Pinpoint the cell where the given text exists, returning its [X, Y] midpoint coordinate. 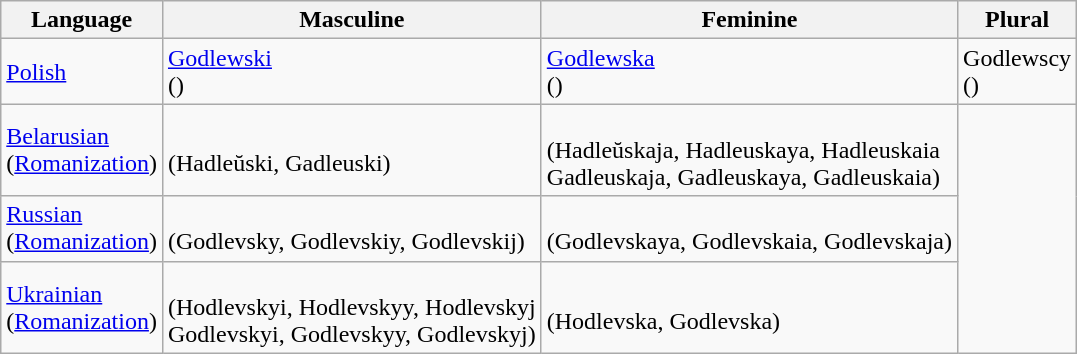
Plural [1018, 20]
Russian (Romanization) [82, 228]
Feminine [749, 20]
(Hodlevska, Godlevska) [749, 307]
Godlewscy () [1018, 72]
Belarusian (Romanization) [82, 150]
(Hodlevskyi, Hodlevskyy, Hodlevskyj Godlevskyi, Godlevskyy, Godlevskyj) [352, 307]
Ukrainian (Romanization) [82, 307]
(Godlevskaya, Godlevskaia, Godlevskaja) [749, 228]
Godlewska () [749, 72]
Masculine [352, 20]
Godlewski () [352, 72]
Language [82, 20]
(Hadleŭskaja, Hadleuskaya, Hadleuskaia Gadleuskaja, Gadleuskaya, Gadleuskaia) [749, 150]
Polish [82, 72]
(Godlevsky, Godlevskiy, Godlevskij) [352, 228]
(Hadleŭski, Gadleuski) [352, 150]
